Locate the cell with the specified text and output its (X, Y) center coordinate. 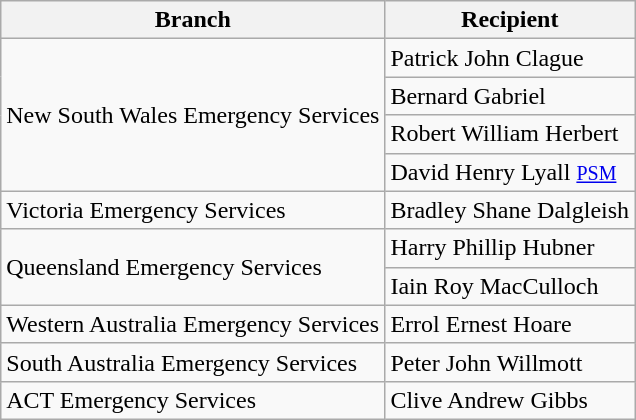
Errol Ernest Hoare (510, 324)
Harry Phillip Hubner (510, 248)
South Australia Emergency Services (193, 362)
Branch (193, 20)
Robert William Herbert (510, 134)
Western Australia Emergency Services (193, 324)
David Henry Lyall PSM (510, 172)
Iain Roy MacCulloch (510, 286)
Peter John Willmott (510, 362)
Queensland Emergency Services (193, 267)
Recipient (510, 20)
Victoria Emergency Services (193, 210)
ACT Emergency Services (193, 400)
Bernard Gabriel (510, 96)
New South Wales Emergency Services (193, 115)
Bradley Shane Dalgleish (510, 210)
Patrick John Clague (510, 58)
Clive Andrew Gibbs (510, 400)
